Search for the cell housing the specified text and yield its (x, y) center coordinate. 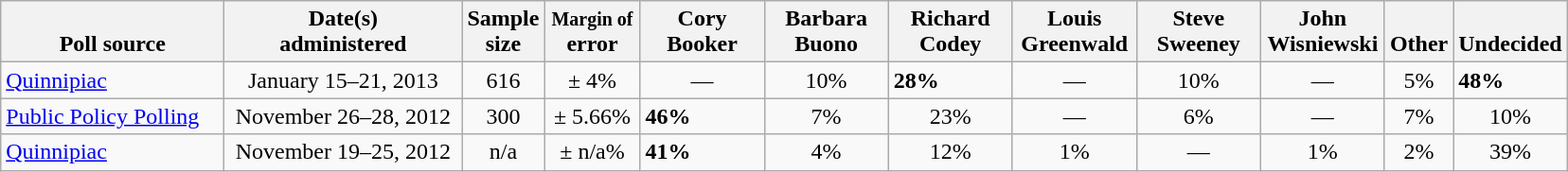
5% (1418, 80)
LouisGreenwald (1074, 32)
± 4% (593, 80)
± 5.66% (593, 116)
39% (1510, 152)
November 19–25, 2012 (343, 152)
300 (504, 116)
n/a (504, 152)
12% (951, 152)
Margin oferror (593, 32)
2% (1418, 152)
JohnWisniewski (1322, 32)
Poll source (113, 32)
CoryBooker (703, 32)
Other (1418, 32)
Date(s)administered (343, 32)
November 26–28, 2012 (343, 116)
Undecided (1510, 32)
23% (951, 116)
Samplesize (504, 32)
616 (504, 80)
4% (826, 152)
48% (1510, 80)
6% (1199, 116)
RichardCodey (951, 32)
46% (703, 116)
SteveSweeney (1199, 32)
BarbaraBuono (826, 32)
January 15–21, 2013 (343, 80)
± n/a% (593, 152)
28% (951, 80)
Public Policy Polling (113, 116)
41% (703, 152)
